Extract the (x, y) coordinate from the center of the cell holding the provided text.  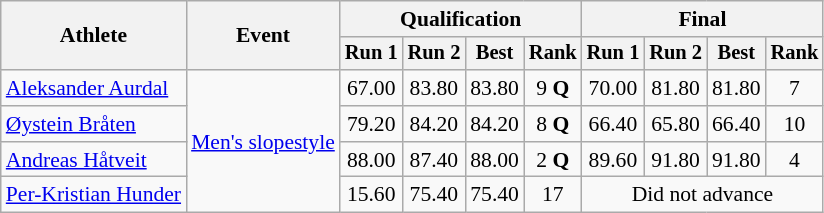
89.60 (614, 160)
Men's slopestyle (263, 141)
2 Q (553, 160)
Aleksander Aurdal (94, 88)
Andreas Håtveit (94, 160)
79.20 (372, 124)
87.40 (434, 160)
Final (703, 19)
10 (795, 124)
Did not advance (703, 195)
67.00 (372, 88)
Athlete (94, 36)
Event (263, 36)
7 (795, 88)
17 (553, 195)
15.60 (372, 195)
Øystein Bråten (94, 124)
8 Q (553, 124)
Per-Kristian Hunder (94, 195)
70.00 (614, 88)
Qualification (461, 19)
9 Q (553, 88)
4 (795, 160)
65.80 (676, 124)
